Scan for the cell matching the given text and deliver its (X, Y) coordinate at center. 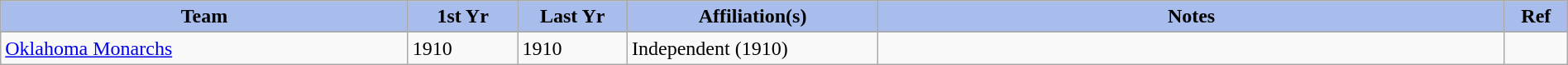
Affiliation(s) (753, 17)
Independent (1910) (753, 48)
Last Yr (572, 17)
Oklahoma Monarchs (205, 48)
Team (205, 17)
Notes (1192, 17)
1st Yr (463, 17)
Ref (1536, 17)
